Find where the given text appears and provide that cell's center as [x, y] coordinate. 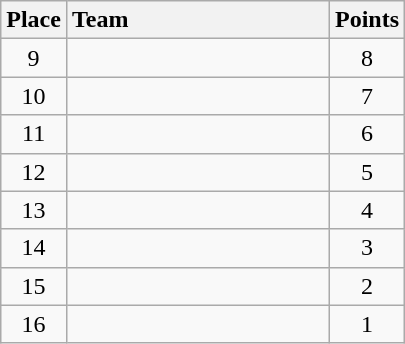
15 [34, 286]
7 [368, 96]
Points [368, 20]
4 [368, 210]
8 [368, 58]
9 [34, 58]
1 [368, 324]
12 [34, 172]
2 [368, 286]
3 [368, 248]
11 [34, 134]
13 [34, 210]
14 [34, 248]
5 [368, 172]
Team [198, 20]
Place [34, 20]
10 [34, 96]
16 [34, 324]
6 [368, 134]
